From the cell containing the given text, extract its center point as [X, Y] coordinate. 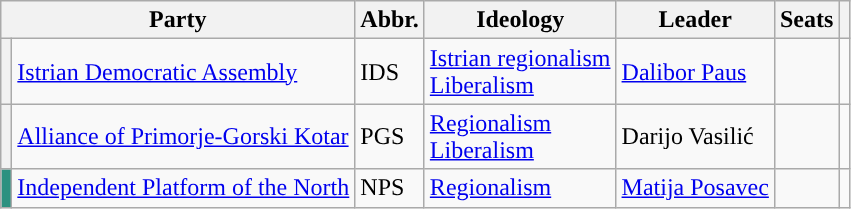
RegionalismLiberalism [520, 136]
Matija Posavec [695, 188]
Ideology [520, 20]
Abbr. [390, 20]
Dalibor Paus [695, 72]
IDS [390, 72]
Party [178, 20]
Independent Platform of the North [184, 188]
PGS [390, 136]
Alliance of Primorje-Gorski Kotar [184, 136]
Istrian regionalismLiberalism [520, 72]
NPS [390, 188]
Darijo Vasilić [695, 136]
Seats [806, 20]
Istrian Democratic Assembly [184, 72]
Regionalism [520, 188]
Leader [695, 20]
